Output the [X, Y] coordinate of the center of the cell containing the given text.  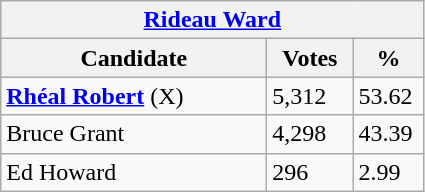
5,312 [310, 96]
Rhéal Robert (X) [134, 96]
Votes [310, 58]
Ed Howard [134, 172]
Candidate [134, 58]
43.39 [388, 134]
Rideau Ward [212, 20]
4,298 [310, 134]
% [388, 58]
Bruce Grant [134, 134]
2.99 [388, 172]
296 [310, 172]
53.62 [388, 96]
